Locate the cell with the specified text and output its (X, Y) center coordinate. 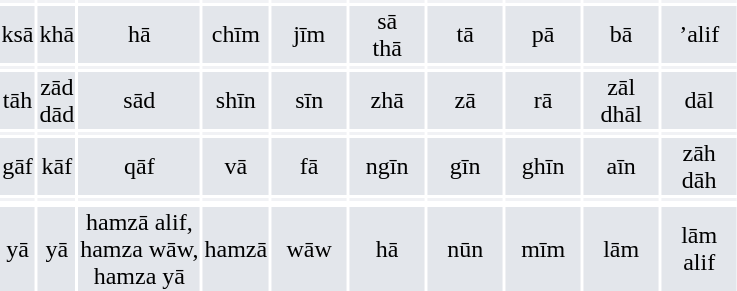
gāf (18, 166)
kāf (57, 166)
shīn (236, 100)
gīn (466, 166)
hamzā alif,hamza wāw,hamza yā (140, 249)
mīm (544, 249)
nūn (466, 249)
zhā (388, 100)
aīn (622, 166)
ghīn (544, 166)
tā (466, 34)
tāh (18, 100)
ngīn (388, 166)
khā (57, 34)
dāl (700, 100)
lām (622, 249)
wāw (310, 249)
sīn (310, 100)
sād (140, 100)
rā (544, 100)
hamzā (236, 249)
bā (622, 34)
fā (310, 166)
chīm (236, 34)
pā (544, 34)
lām alif (700, 249)
zāddād (57, 100)
jīm (310, 34)
sā thā (388, 34)
’alif (700, 34)
qāf (140, 166)
zāh dāh (700, 166)
zā (466, 100)
vā (236, 166)
zāldhāl (622, 100)
ksā (18, 34)
